From the cell containing the given text, extract its center point as [X, Y] coordinate. 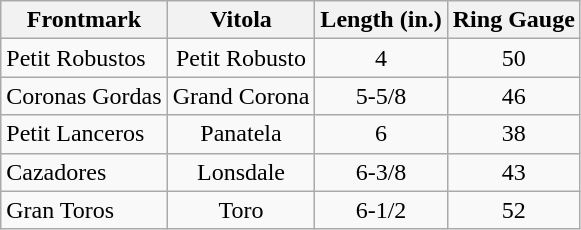
6-1/2 [381, 210]
38 [514, 134]
Petit Robustos [84, 58]
Toro [241, 210]
4 [381, 58]
Lonsdale [241, 172]
Coronas Gordas [84, 96]
Length (in.) [381, 20]
52 [514, 210]
50 [514, 58]
Petit Robusto [241, 58]
Gran Toros [84, 210]
43 [514, 172]
Frontmark [84, 20]
46 [514, 96]
Petit Lanceros [84, 134]
Grand Corona [241, 96]
Vitola [241, 20]
Panatela [241, 134]
Ring Gauge [514, 20]
6-3/8 [381, 172]
Cazadores [84, 172]
5-5/8 [381, 96]
6 [381, 134]
